Capture the cell that displays the provided text and extract its (X, Y) central coordinate. 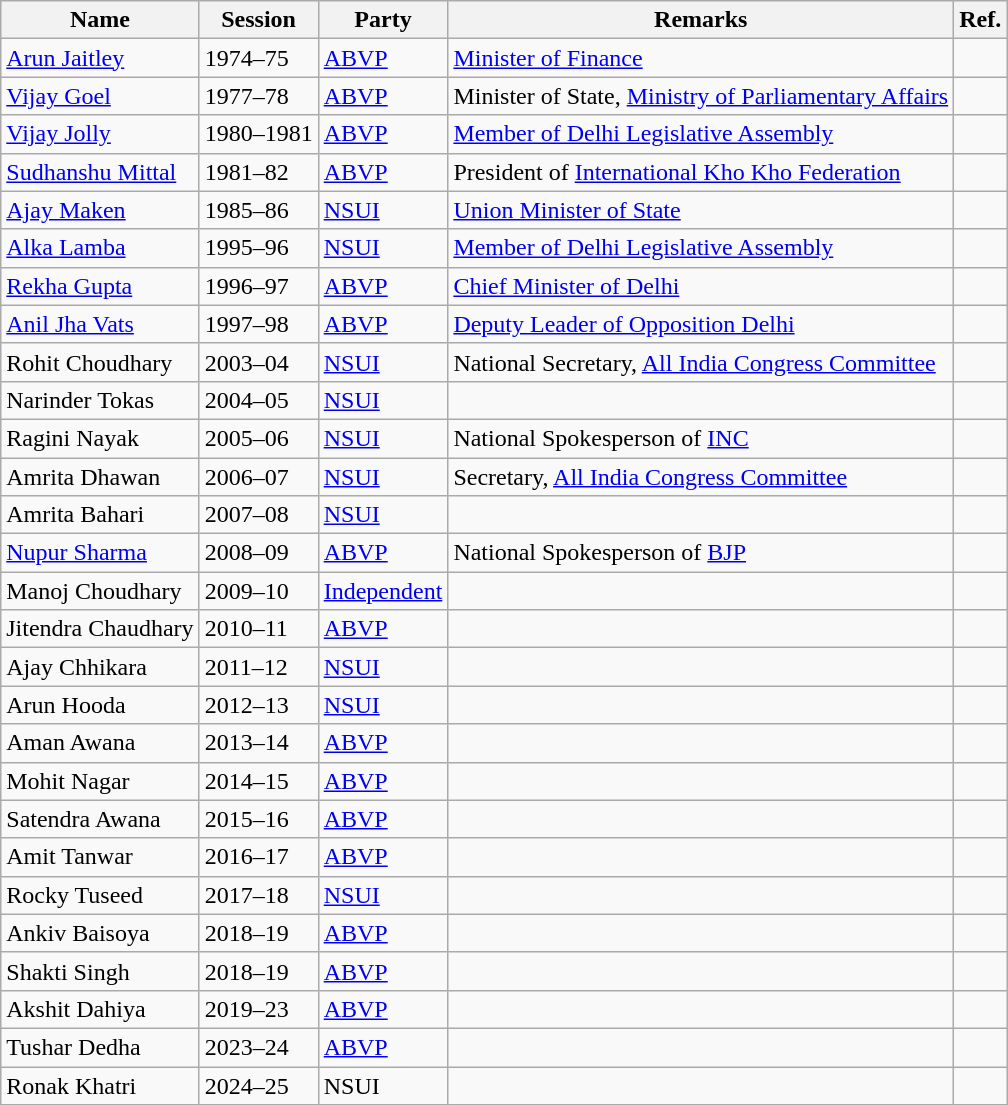
Arun Jaitley (100, 58)
Minister of State, Ministry of Parliamentary Affairs (701, 96)
Union Minister of State (701, 210)
1985–86 (258, 210)
Arun Hooda (100, 705)
2014–15 (258, 781)
1995–96 (258, 248)
President of International Kho Kho Federation (701, 172)
Name (100, 20)
Anil Jha Vats (100, 324)
Independent (383, 591)
Nupur Sharma (100, 553)
2006–07 (258, 477)
2005–06 (258, 438)
2023–24 (258, 1047)
Remarks (701, 20)
2016–17 (258, 857)
2009–10 (258, 591)
Deputy Leader of Opposition Delhi (701, 324)
Chief Minister of Delhi (701, 286)
2007–08 (258, 515)
Akshit Dahiya (100, 1009)
Session (258, 20)
2003–04 (258, 362)
Amit Tanwar (100, 857)
Narinder Tokas (100, 400)
2019–23 (258, 1009)
National Spokesperson of INC (701, 438)
2004–05 (258, 400)
2012–13 (258, 705)
1974–75 (258, 58)
Secretary, All India Congress Committee (701, 477)
Party (383, 20)
National Spokesperson of BJP (701, 553)
Manoj Choudhary (100, 591)
1981–82 (258, 172)
1997–98 (258, 324)
Rekha Gupta (100, 286)
Vijay Jolly (100, 134)
2008–09 (258, 553)
Shakti Singh (100, 971)
2013–14 (258, 743)
Rohit Choudhary (100, 362)
Minister of Finance (701, 58)
Amrita Bahari (100, 515)
1996–97 (258, 286)
Aman Awana (100, 743)
Vijay Goel (100, 96)
Ref. (980, 20)
1977–78 (258, 96)
Satendra Awana (100, 819)
Tushar Dedha (100, 1047)
Sudhanshu Mittal (100, 172)
Amrita Dhawan (100, 477)
Ronak Khatri (100, 1085)
2010–11 (258, 629)
2024–25 (258, 1085)
Ajay Maken (100, 210)
Mohit Nagar (100, 781)
Rocky Tuseed (100, 895)
Ragini Nayak (100, 438)
2011–12 (258, 667)
1980–1981 (258, 134)
Ajay Chhikara (100, 667)
Ankiv Baisoya (100, 933)
2015–16 (258, 819)
2017–18 (258, 895)
Jitendra Chaudhary (100, 629)
National Secretary, All India Congress Committee (701, 362)
Alka Lamba (100, 248)
